Search for the cell housing the specified text and yield its [X, Y] center coordinate. 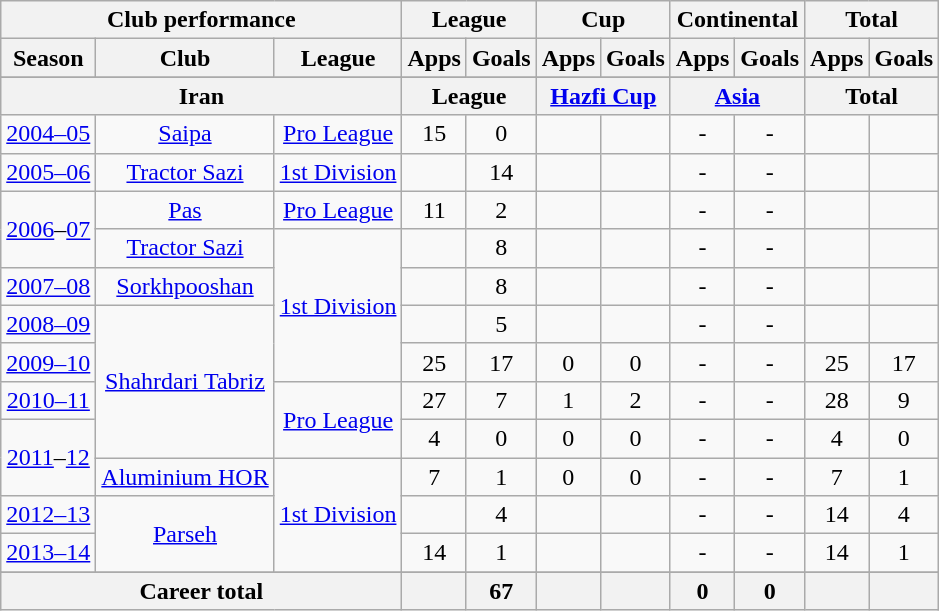
Continental [737, 20]
2004–05 [48, 134]
Saipa [185, 134]
2007–08 [48, 286]
11 [434, 210]
9 [904, 400]
Asia [737, 96]
5 [501, 324]
2011–12 [48, 457]
Career total [202, 591]
Pas [185, 210]
Club [185, 58]
27 [434, 400]
Cup [603, 20]
2005–06 [48, 172]
Club performance [202, 20]
Hazfi Cup [603, 96]
Iran [202, 96]
Aluminium HOR [185, 477]
2009–10 [48, 362]
Parseh [185, 534]
28 [837, 400]
Sorkhpooshan [185, 286]
67 [501, 591]
2010–11 [48, 400]
Season [48, 58]
2006–07 [48, 229]
15 [434, 134]
2008–09 [48, 324]
2013–14 [48, 553]
Shahrdari Tabriz [185, 381]
2012–13 [48, 515]
